Locate the cell with the specified text and output its [X, Y] center coordinate. 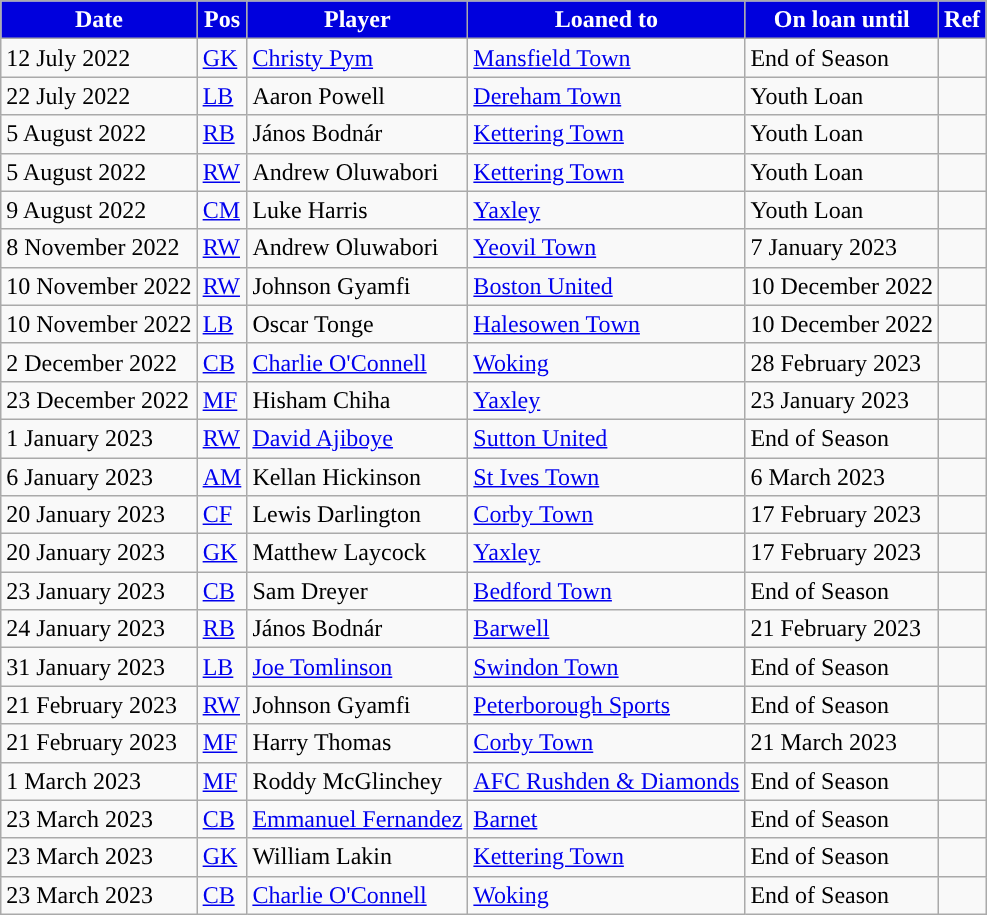
Peterborough Sports [606, 705]
Date [99, 20]
St Ives Town [606, 477]
1 January 2023 [99, 438]
William Lakin [358, 857]
AM [222, 477]
Aaron Powell [358, 96]
12 July 2022 [99, 58]
On loan until [842, 20]
24 January 2023 [99, 629]
23 December 2022 [99, 400]
David Ajiboye [358, 438]
CM [222, 210]
9 August 2022 [99, 210]
6 January 2023 [99, 477]
Yeovil Town [606, 248]
8 November 2022 [99, 248]
Harry Thomas [358, 743]
Sam Dreyer [358, 591]
Boston United [606, 286]
Halesowen Town [606, 324]
21 March 2023 [842, 743]
Lewis Darlington [358, 515]
Joe Tomlinson [358, 667]
CF [222, 515]
Pos [222, 20]
Roddy McGlinchey [358, 781]
Player [358, 20]
Barnet [606, 819]
1 March 2023 [99, 781]
Dereham Town [606, 96]
7 January 2023 [842, 248]
Matthew Laycock [358, 553]
Oscar Tonge [358, 324]
Mansfield Town [606, 58]
Kellan Hickinson [358, 477]
Emmanuel Fernandez [358, 819]
28 February 2023 [842, 362]
Loaned to [606, 20]
22 July 2022 [99, 96]
Swindon Town [606, 667]
AFC Rushden & Diamonds [606, 781]
Ref [962, 20]
Hisham Chiha [358, 400]
Christy Pym [358, 58]
Luke Harris [358, 210]
6 March 2023 [842, 477]
Bedford Town [606, 591]
Sutton United [606, 438]
31 January 2023 [99, 667]
2 December 2022 [99, 362]
Barwell [606, 629]
